Find where the given text appears and provide that cell's center as (X, Y) coordinate. 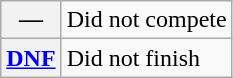
Did not finish (146, 58)
DNF (31, 58)
Did not compete (146, 20)
— (31, 20)
